Return the (X, Y) coordinate for the center point of the cell that contains the specified text.  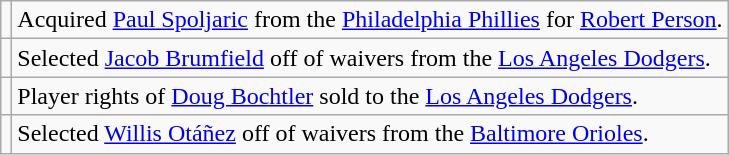
Player rights of Doug Bochtler sold to the Los Angeles Dodgers. (370, 96)
Acquired Paul Spoljaric from the Philadelphia Phillies for Robert Person. (370, 20)
Selected Jacob Brumfield off of waivers from the Los Angeles Dodgers. (370, 58)
Selected Willis Otáñez off of waivers from the Baltimore Orioles. (370, 134)
